Identify which cell holds the provided text, then report its [X, Y] central coordinate. 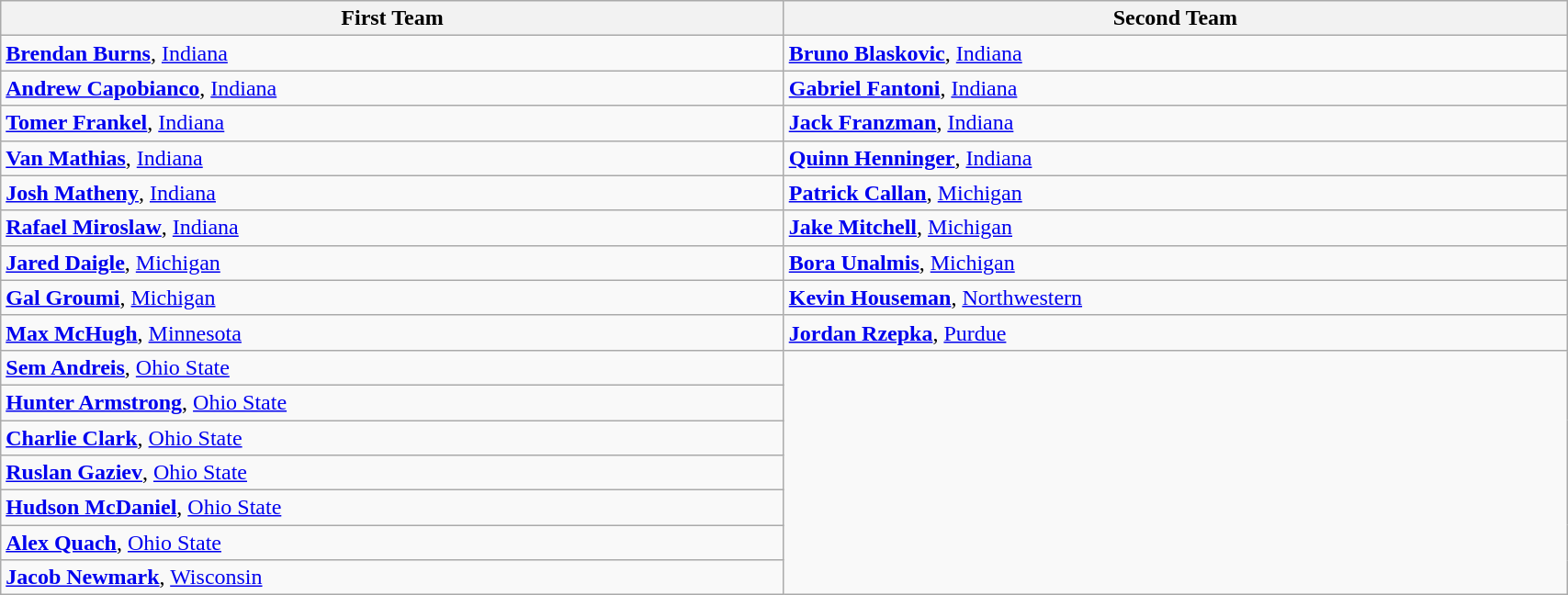
Jacob Newmark, Wisconsin [392, 578]
Brendan Burns, Indiana [392, 53]
Jordan Rzepka, Purdue [1175, 332]
Tomer Frankel, Indiana [392, 123]
Second Team [1175, 18]
Hunter Armstrong, Ohio State [392, 402]
Jack Franzman, Indiana [1175, 123]
Jake Mitchell, Michigan [1175, 228]
Kevin Houseman, Northwestern [1175, 297]
Max McHugh, Minnesota [392, 332]
Quinn Henninger, Indiana [1175, 158]
Jared Daigle, Michigan [392, 263]
Alex Quach, Ohio State [392, 543]
Bruno Blaskovic, Indiana [1175, 53]
First Team [392, 18]
Gal Groumi, Michigan [392, 297]
Josh Matheny, Indiana [392, 193]
Van Mathias, Indiana [392, 158]
Rafael Miroslaw, Indiana [392, 228]
Ruslan Gaziev, Ohio State [392, 473]
Andrew Capobianco, Indiana [392, 88]
Sem Andreis, Ohio State [392, 367]
Hudson McDaniel, Ohio State [392, 508]
Gabriel Fantoni, Indiana [1175, 88]
Charlie Clark, Ohio State [392, 438]
Bora Unalmis, Michigan [1175, 263]
Patrick Callan, Michigan [1175, 193]
